Return [x, y] of the center of cell containing provided text 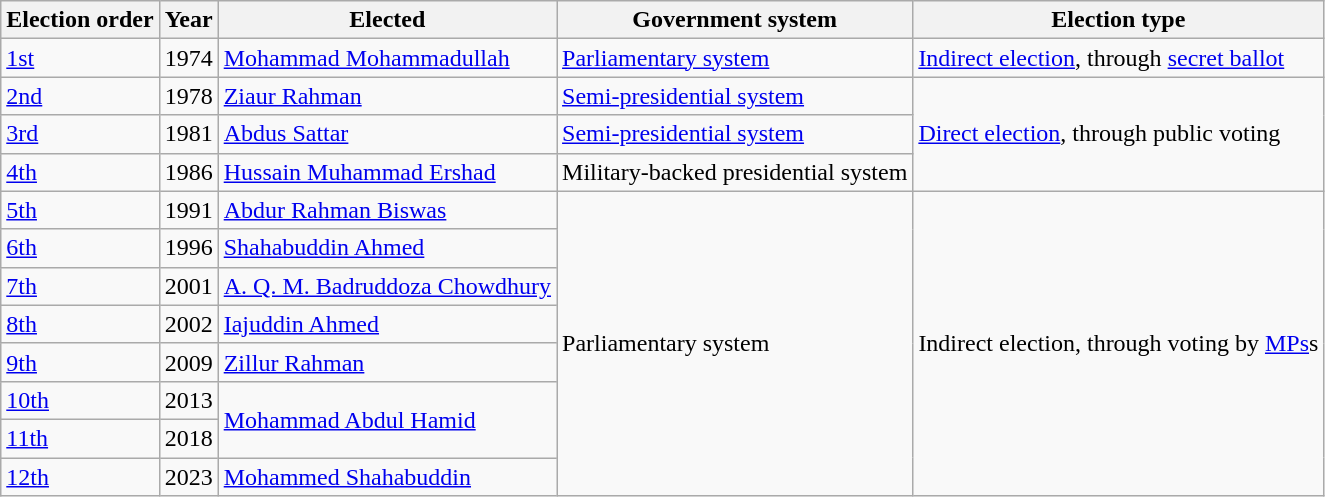
2001 [188, 286]
Abdur Rahman Biswas [387, 210]
2018 [188, 438]
2009 [188, 362]
Shahabuddin Ahmed [387, 248]
1996 [188, 248]
1978 [188, 96]
5th [80, 210]
Indirect election, through voting by MPss [1118, 343]
1991 [188, 210]
Election order [80, 20]
1986 [188, 172]
Abdus Sattar [387, 134]
Mohammad Abdul Hamid [387, 419]
Military-backed presidential system [735, 172]
12th [80, 477]
7th [80, 286]
3rd [80, 134]
Direct election, through public voting [1118, 134]
2023 [188, 477]
1974 [188, 58]
1st [80, 58]
Zillur Rahman [387, 362]
2002 [188, 324]
Elected [387, 20]
6th [80, 248]
9th [80, 362]
11th [80, 438]
8th [80, 324]
2nd [80, 96]
Mohammad Mohammadullah [387, 58]
Ziaur Rahman [387, 96]
A. Q. M. Badruddoza Chowdhury [387, 286]
Hussain Muhammad Ershad [387, 172]
2013 [188, 400]
Mohammed Shahabuddin [387, 477]
1981 [188, 134]
Government system [735, 20]
Indirect election, through secret ballot [1118, 58]
Election type [1118, 20]
4th [80, 172]
10th [80, 400]
Year [188, 20]
Iajuddin Ahmed [387, 324]
